Search for the cell housing the specified text and yield its [X, Y] center coordinate. 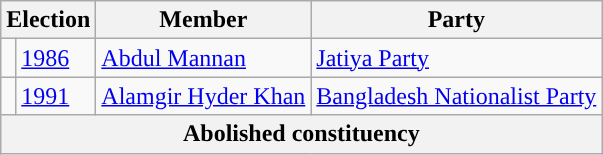
Abolished constituency [302, 134]
Alamgir Hyder Khan [204, 96]
Jatiya Party [456, 58]
Party [456, 20]
Bangladesh Nationalist Party [456, 96]
Member [204, 20]
1986 [56, 58]
Abdul Mannan [204, 58]
Election [48, 20]
1991 [56, 96]
